Identify which cell holds the provided text, then report its (x, y) central coordinate. 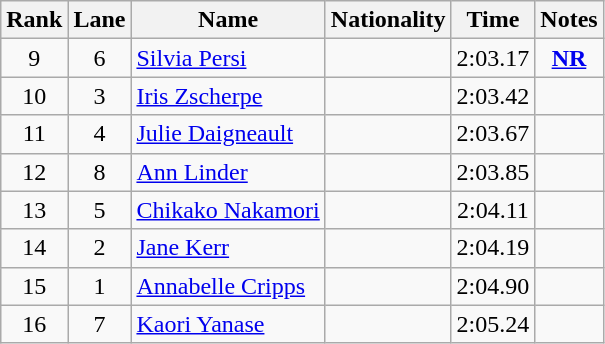
NR (569, 58)
Kaori Yanase (228, 324)
10 (34, 96)
Jane Kerr (228, 248)
2:03.67 (493, 134)
Name (228, 20)
2:03.17 (493, 58)
2:05.24 (493, 324)
Ann Linder (228, 172)
14 (34, 248)
13 (34, 210)
2:03.42 (493, 96)
Nationality (388, 20)
Julie Daigneault (228, 134)
Iris Zscherpe (228, 96)
Chikako Nakamori (228, 210)
2:04.90 (493, 286)
Silvia Persi (228, 58)
5 (100, 210)
11 (34, 134)
12 (34, 172)
Rank (34, 20)
2:03.85 (493, 172)
2:04.11 (493, 210)
15 (34, 286)
6 (100, 58)
4 (100, 134)
8 (100, 172)
3 (100, 96)
Annabelle Cripps (228, 286)
7 (100, 324)
Lane (100, 20)
2:04.19 (493, 248)
16 (34, 324)
1 (100, 286)
9 (34, 58)
Notes (569, 20)
2 (100, 248)
Time (493, 20)
